From the cell containing the given text, extract its center point as (X, Y) coordinate. 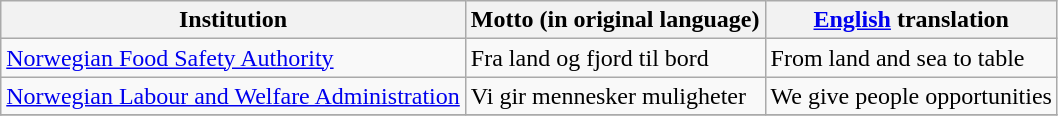
We give people opportunities (911, 96)
From land and sea to table (911, 58)
Norwegian Food Safety Authority (234, 58)
Norwegian Labour and Welfare Administration (234, 96)
Vi gir mennesker muligheter (615, 96)
Institution (234, 20)
Fra land og fjord til bord (615, 58)
Motto (in original language) (615, 20)
English translation (911, 20)
